Output the (X, Y) coordinate of the center of the cell containing the given text.  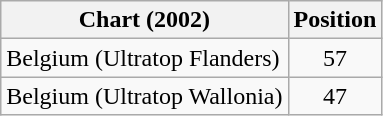
Chart (2002) (144, 20)
57 (335, 58)
Belgium (Ultratop Flanders) (144, 58)
47 (335, 96)
Belgium (Ultratop Wallonia) (144, 96)
Position (335, 20)
